Extract the [x, y] coordinate from the center of the cell holding the provided text.  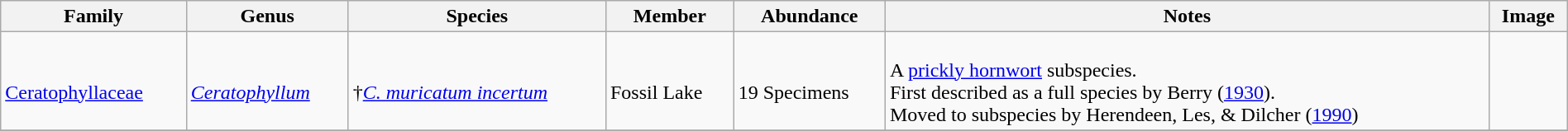
A prickly hornwort subspecies.First described as a full species by Berry (1930).Moved to subspecies by Herendeen, Les, & Dilcher (1990) [1187, 81]
19 Specimens [809, 81]
Genus [267, 16]
Image [1528, 16]
Ceratophyllum [267, 81]
Family [93, 16]
†C. muricatum incertum [476, 81]
Member [670, 16]
Fossil Lake [670, 81]
Notes [1187, 16]
Ceratophyllaceae [93, 81]
Abundance [809, 16]
Species [476, 16]
